Return the [x, y] coordinate for the center point of the cell that contains the specified text.  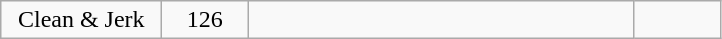
126 [205, 20]
Clean & Jerk [82, 20]
